From the cell containing the given text, extract its center point as [X, Y] coordinate. 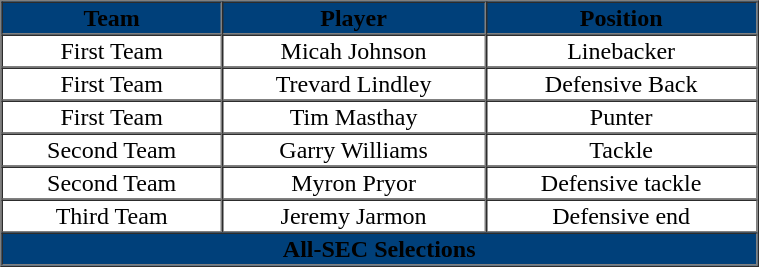
Garry Williams [354, 150]
Jeremy Jarmon [354, 216]
Micah Johnson [354, 50]
Player [354, 18]
Position [621, 18]
Myron Pryor [354, 182]
Trevard Lindley [354, 84]
Defensive Back [621, 84]
Tim Masthay [354, 116]
Team [112, 18]
Linebacker [621, 50]
Defensive tackle [621, 182]
Punter [621, 116]
All-SEC Selections [380, 248]
Defensive end [621, 216]
Tackle [621, 150]
Third Team [112, 216]
